Output the (X, Y) coordinate of the center of the cell containing the given text.  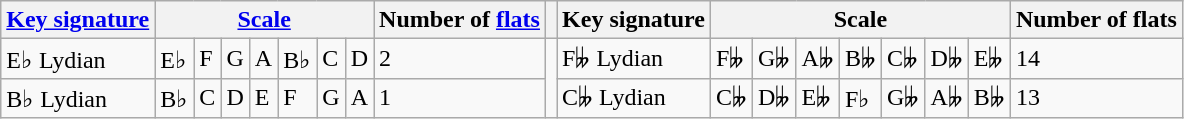
F𝄫 Lydian (634, 59)
F♭ (860, 98)
F𝄫 (732, 59)
B♭ Lydian (78, 98)
1 (460, 98)
2 (460, 59)
13 (1096, 98)
E♭ Lydian (78, 59)
E♭ (174, 59)
C𝄫 Lydian (634, 98)
14 (1096, 59)
E (263, 98)
